Identify which cell holds the provided text, then report its (X, Y) central coordinate. 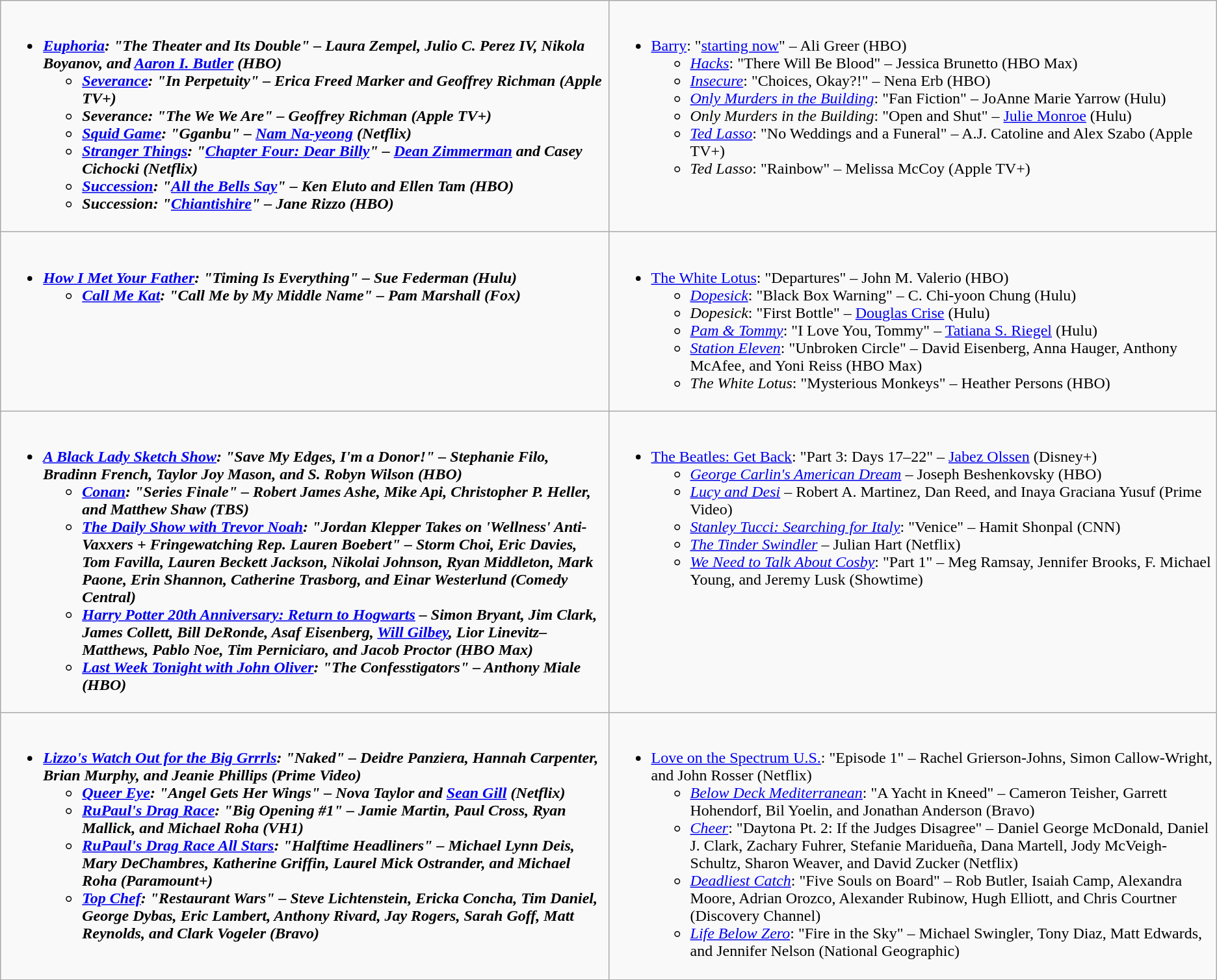
How I Met Your Father: "Timing Is Everything" – Sue Federman (Hulu)Call Me Kat: "Call Me by My Middle Name" – Pam Marshall (Fox) (304, 321)
